Return the (x, y) coordinate for the center point of the cell that contains the specified text.  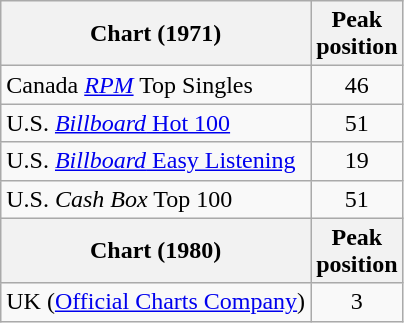
46 (357, 85)
Canada RPM Top Singles (156, 85)
3 (357, 302)
U.S. Cash Box Top 100 (156, 199)
Chart (1980) (156, 250)
U.S. Billboard Hot 100 (156, 123)
19 (357, 161)
U.S. Billboard Easy Listening (156, 161)
UK (Official Charts Company) (156, 302)
Chart (1971) (156, 34)
